Find where the given text appears and provide that cell's center as [X, Y] coordinate. 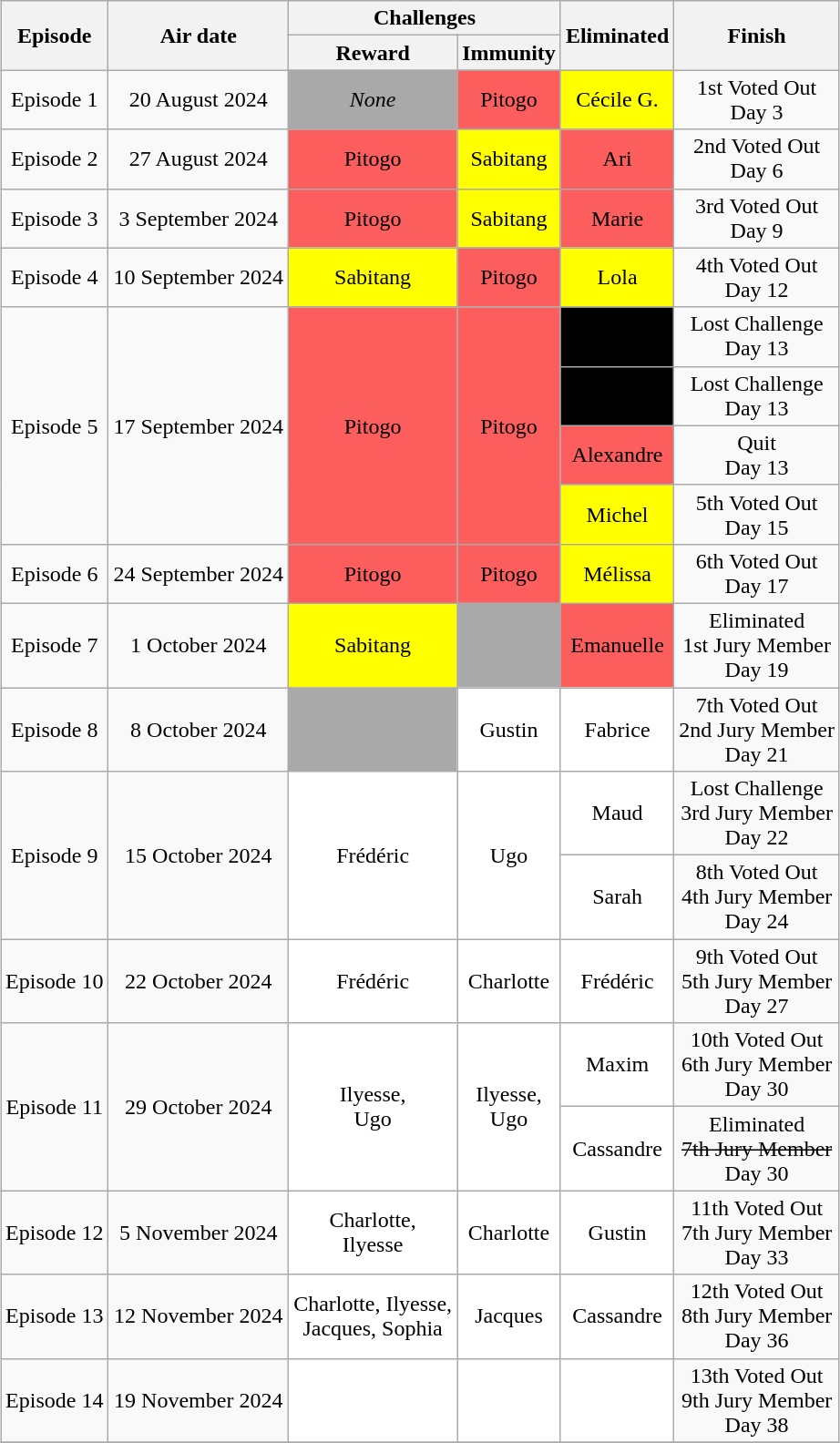
Michel [617, 514]
3 September 2024 [199, 219]
2nd Voted OutDay 6 [757, 159]
29 October 2024 [199, 1107]
Episode 9 [55, 855]
Marie [617, 219]
3rd Voted OutDay 9 [757, 219]
5 November 2024 [199, 1233]
15 October 2024 [199, 855]
Episode 3 [55, 219]
Episode 12 [55, 1233]
9th Voted Out5th Jury MemberDay 27 [757, 981]
Episode 2 [55, 159]
13th Voted Out9th Jury MemberDay 38 [757, 1400]
10 September 2024 [199, 277]
6th Voted OutDay 17 [757, 574]
Reward [374, 53]
Ari [617, 159]
Eliminated [617, 36]
Ugo [509, 855]
Episode 4 [55, 277]
8th Voted Out4th Jury MemberDay 24 [757, 897]
Immunity [509, 53]
Lost Challenge3rd Jury MemberDay 22 [757, 814]
Lola [617, 277]
1 October 2024 [199, 645]
27 August 2024 [199, 159]
22 October 2024 [199, 981]
Jacques [509, 1316]
24 September 2024 [199, 574]
Eliminated1st Jury MemberDay 19 [757, 645]
QuitDay 13 [757, 455]
12 November 2024 [199, 1316]
1st Voted OutDay 3 [757, 100]
None [374, 100]
Episode 7 [55, 645]
Episode 8 [55, 729]
Emanuelle [617, 645]
10th Voted Out6th Jury MemberDay 30 [757, 1065]
Challenges [425, 18]
Charlotte, Ilyesse,Jacques, Sophia [374, 1316]
8 October 2024 [199, 729]
11th Voted Out7th Jury MemberDay 33 [757, 1233]
Episode 14 [55, 1400]
Charlotte,Ilyesse [374, 1233]
Cécile G. [617, 100]
Episode [55, 36]
Episode 11 [55, 1107]
Alexandre [617, 455]
Eliminated7th Jury MemberDay 30 [757, 1149]
Fabrice [617, 729]
Sarah [617, 897]
7th Voted Out2nd Jury MemberDay 21 [757, 729]
17 September 2024 [199, 425]
5th Voted OutDay 15 [757, 514]
Episode 1 [55, 100]
Episode 13 [55, 1316]
12th Voted Out8th Jury MemberDay 36 [757, 1316]
Episode 5 [55, 425]
Episode 10 [55, 981]
4th Voted OutDay 12 [757, 277]
19 November 2024 [199, 1400]
20 August 2024 [199, 100]
Vanessa [617, 337]
Nathanaël [617, 395]
Air date [199, 36]
Finish [757, 36]
Maxim [617, 1065]
Mélissa [617, 574]
Maud [617, 814]
Episode 6 [55, 574]
